Search for the cell housing the specified text and yield its (x, y) center coordinate. 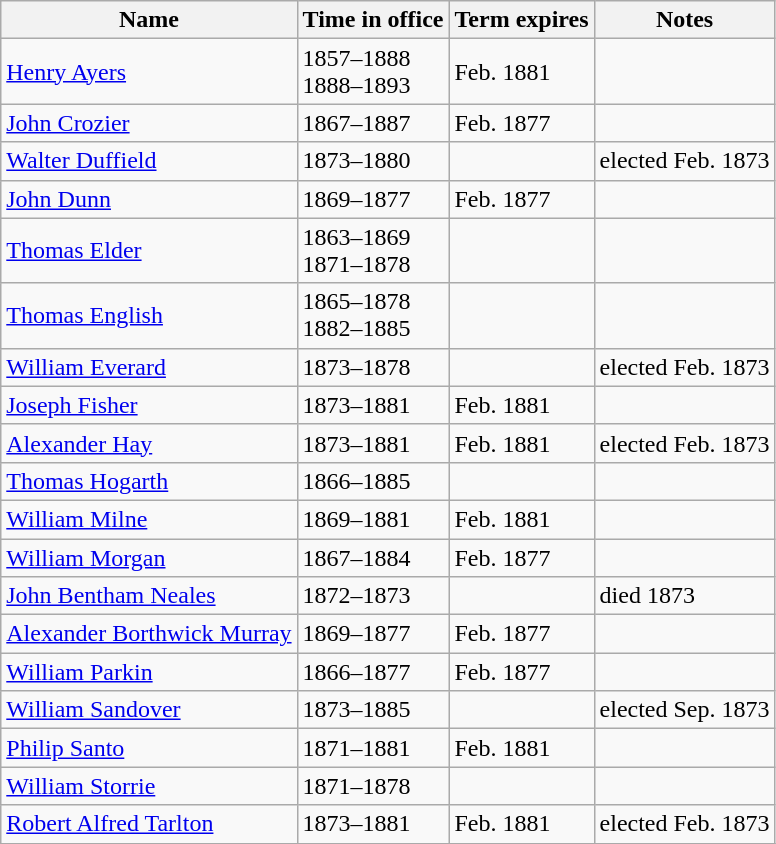
1857–18881888–1893 (373, 72)
1866–1885 (373, 481)
1873–1878 (373, 367)
1872–1873 (373, 596)
1867–1887 (373, 123)
Henry Ayers (149, 72)
1873–1885 (373, 710)
1865–18781882–1885 (373, 316)
Name (149, 20)
John Dunn (149, 199)
Thomas Elder (149, 250)
Robert Alfred Tarlton (149, 824)
Time in office (373, 20)
Notes (684, 20)
John Bentham Neales (149, 596)
Alexander Hay (149, 443)
1866–1877 (373, 672)
died 1873 (684, 596)
Alexander Borthwick Murray (149, 634)
elected Sep. 1873 (684, 710)
Thomas Hogarth (149, 481)
William Parkin (149, 672)
1867–1884 (373, 557)
William Morgan (149, 557)
William Sandover (149, 710)
1869–1881 (373, 519)
1873–1880 (373, 161)
William Milne (149, 519)
William Storrie (149, 786)
1871–1878 (373, 786)
1863–18691871–1878 (373, 250)
1871–1881 (373, 748)
Joseph Fisher (149, 405)
Term expires (522, 20)
Philip Santo (149, 748)
William Everard (149, 367)
Walter Duffield (149, 161)
John Crozier (149, 123)
Thomas English (149, 316)
